Return the (x, y) coordinate for the center point of the cell that contains the specified text.  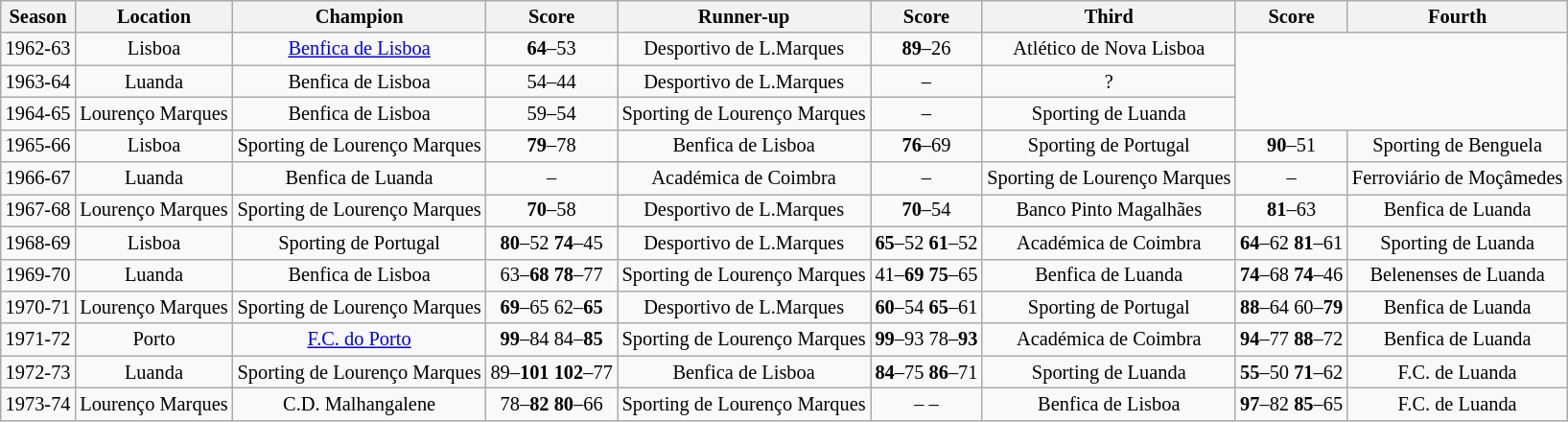
84–75 86–71 (926, 372)
1970-71 (38, 307)
60–54 65–61 (926, 307)
Third (1109, 16)
88–64 60–79 (1291, 307)
F.C. do Porto (360, 340)
1971-72 (38, 340)
1972-73 (38, 372)
– – (926, 404)
41–69 75–65 (926, 275)
1973-74 (38, 404)
Belenenses de Luanda (1458, 275)
Fourth (1458, 16)
74–68 74–46 (1291, 275)
90–51 (1291, 146)
1967-68 (38, 210)
? (1109, 82)
79–78 (552, 146)
64–53 (552, 49)
Location (153, 16)
Ferroviário de Moçâmedes (1458, 178)
64–62 81–61 (1291, 243)
Season (38, 16)
99–84 84–85 (552, 340)
99–93 78–93 (926, 340)
1963-64 (38, 82)
94–77 88–72 (1291, 340)
Porto (153, 340)
59–54 (552, 113)
Atlético de Nova Lisboa (1109, 49)
1964-65 (38, 113)
1968-69 (38, 243)
1966-67 (38, 178)
Banco Pinto Magalhães (1109, 210)
89–26 (926, 49)
1969-70 (38, 275)
81–63 (1291, 210)
89–101 102–77 (552, 372)
76–69 (926, 146)
69–65 62–65 (552, 307)
65–52 61–52 (926, 243)
63–68 78–77 (552, 275)
54–44 (552, 82)
97–82 85–65 (1291, 404)
55–50 71–62 (1291, 372)
70–54 (926, 210)
78–82 80–66 (552, 404)
1962-63 (38, 49)
Runner-up (744, 16)
70–58 (552, 210)
Champion (360, 16)
Sporting de Benguela (1458, 146)
80–52 74–45 (552, 243)
C.D. Malhangalene (360, 404)
1965-66 (38, 146)
